Scan for the cell matching the given text and deliver its [X, Y] coordinate at center. 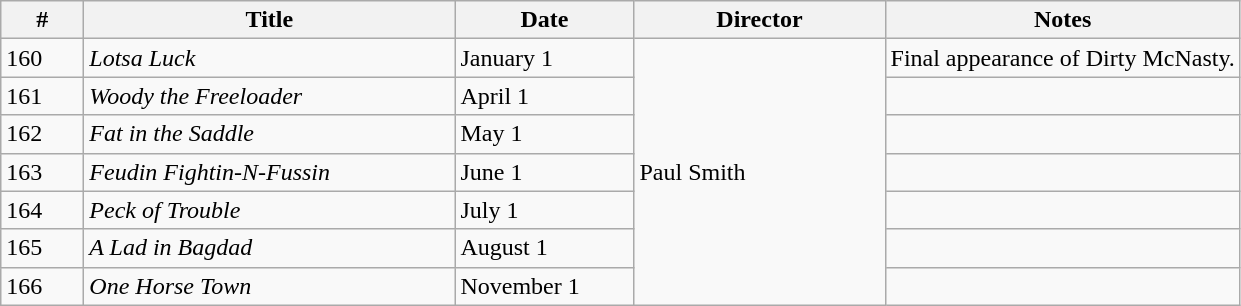
Fat in the Saddle [270, 134]
Feudin Fightin-N-Fussin [270, 172]
Lotsa Luck [270, 58]
Title [270, 20]
Notes [1062, 20]
One Horse Town [270, 286]
August 1 [544, 248]
July 1 [544, 210]
May 1 [544, 134]
166 [42, 286]
Peck of Trouble [270, 210]
Paul Smith [760, 172]
Final appearance of Dirty McNasty. [1062, 58]
164 [42, 210]
161 [42, 96]
A Lad in Bagdad [270, 248]
April 1 [544, 96]
November 1 [544, 286]
January 1 [544, 58]
Date [544, 20]
June 1 [544, 172]
162 [42, 134]
160 [42, 58]
165 [42, 248]
Director [760, 20]
Woody the Freeloader [270, 96]
# [42, 20]
163 [42, 172]
